Find where the given text appears and provide that cell's center as [x, y] coordinate. 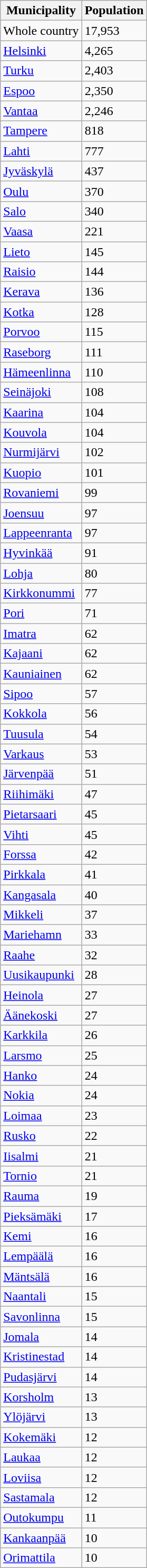
22 [114, 1136]
17,953 [114, 31]
2,246 [114, 111]
Iisalmi [41, 1156]
Vihti [41, 834]
25 [114, 1055]
Seinäjoki [41, 392]
Turku [41, 71]
11 [114, 1517]
56 [114, 714]
Raisio [41, 272]
Hämeenlinna [41, 372]
Vaasa [41, 231]
Tornio [41, 1176]
Kerava [41, 292]
77 [114, 593]
Rusko [41, 1136]
Kotka [41, 312]
Loimaa [41, 1116]
Savonlinna [41, 1317]
2,403 [114, 71]
Pirkkala [41, 874]
Heinola [41, 995]
17 [114, 1216]
Järvenpää [41, 774]
Whole country [41, 31]
Kirkkonummi [41, 593]
32 [114, 955]
Pudasjärvi [41, 1377]
Kouvola [41, 432]
Kangasala [41, 895]
Nokia [41, 1095]
37 [114, 915]
Naantali [41, 1297]
Pori [41, 613]
111 [114, 352]
47 [114, 794]
91 [114, 553]
Uusikaupunki [41, 975]
437 [114, 171]
Raahe [41, 955]
Lahti [41, 151]
Helsinki [41, 51]
Pietarsaari [41, 814]
Kristinestad [41, 1357]
Lieto [41, 252]
Oulu [41, 191]
Rauma [41, 1196]
4,265 [114, 51]
Pieksämäki [41, 1216]
Larsmo [41, 1055]
136 [114, 292]
54 [114, 734]
Mariehamn [41, 935]
Ylöjärvi [41, 1417]
Kauniainen [41, 674]
102 [114, 452]
777 [114, 151]
80 [114, 573]
221 [114, 231]
53 [114, 754]
Kajaani [41, 654]
110 [114, 372]
Rovaniemi [41, 493]
Laukaa [41, 1457]
Hyvinkää [41, 553]
23 [114, 1116]
Kankaanpää [41, 1538]
128 [114, 312]
Sipoo [41, 694]
144 [114, 272]
Porvoo [41, 332]
101 [114, 473]
Tuusula [41, 734]
Jyväskylä [41, 171]
19 [114, 1196]
340 [114, 211]
370 [114, 191]
51 [114, 774]
Hanko [41, 1075]
Mäntsälä [41, 1277]
Imatra [41, 634]
Äänekoski [41, 1015]
Riihimäki [41, 794]
71 [114, 613]
Municipality [41, 11]
Loviisa [41, 1477]
Korsholm [41, 1397]
115 [114, 332]
2,350 [114, 91]
Orimattila [41, 1558]
Joensuu [41, 513]
33 [114, 935]
Kuopio [41, 473]
Outokumpu [41, 1517]
Espoo [41, 91]
99 [114, 493]
Varkaus [41, 754]
40 [114, 895]
Kaarina [41, 412]
Karkkila [41, 1035]
Tampere [41, 131]
Sastamala [41, 1497]
Mikkeli [41, 915]
Population [114, 11]
28 [114, 975]
Kokemäki [41, 1437]
Jomala [41, 1337]
41 [114, 874]
Lappeenranta [41, 533]
145 [114, 252]
Lempäälä [41, 1257]
818 [114, 131]
Forssa [41, 854]
Raseborg [41, 352]
108 [114, 392]
42 [114, 854]
Nurmijärvi [41, 452]
Vantaa [41, 111]
Lohja [41, 573]
Salo [41, 211]
57 [114, 694]
Kemi [41, 1236]
26 [114, 1035]
Kokkola [41, 714]
